Find where the given text appears and provide that cell's center as (X, Y) coordinate. 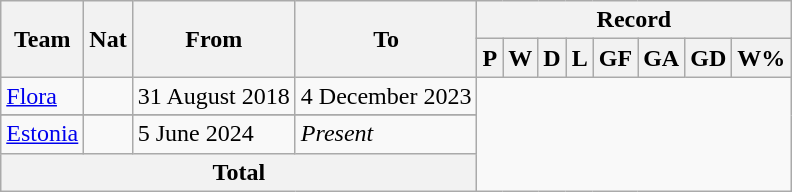
Record (634, 20)
W (520, 58)
5 June 2024 (214, 134)
Total (239, 172)
W% (762, 58)
To (386, 39)
4 December 2023 (386, 96)
Nat (108, 39)
P (490, 58)
D (552, 58)
Flora (42, 96)
GA (662, 58)
31 August 2018 (214, 96)
Estonia (42, 134)
L (580, 58)
GF (615, 58)
Present (386, 134)
From (214, 39)
Team (42, 39)
GD (708, 58)
